Detect which cell encompasses the target text, then output its [x, y] center coordinate. 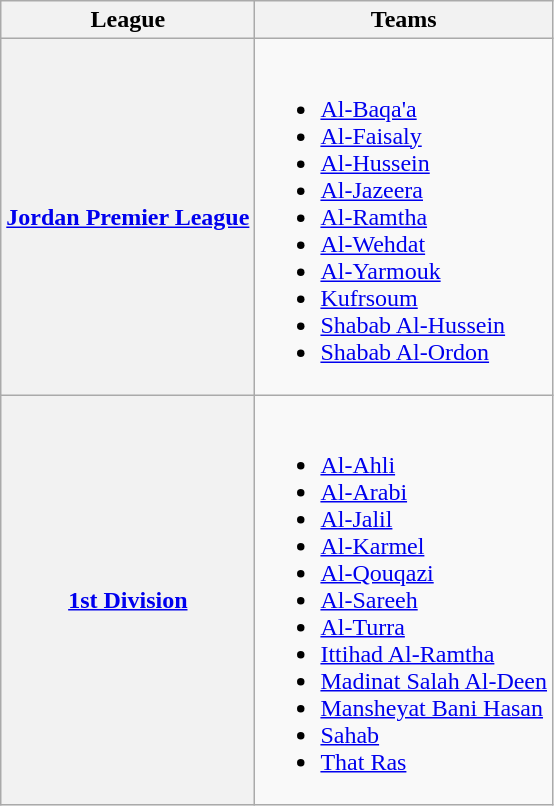
Al-Baqa'aAl-FaisalyAl-HusseinAl-JazeeraAl-RamthaAl-WehdatAl-YarmoukKufrsoumShabab Al-HusseinShabab Al-Ordon [404, 217]
Teams [404, 20]
Al-AhliAl-ArabiAl-JalilAl-KarmelAl-QouqaziAl-SareehAl-TurraIttihad Al-RamthaMadinat Salah Al-DeenMansheyat Bani HasanSahabThat Ras [404, 600]
Jordan Premier League [128, 217]
League [128, 20]
1st Division [128, 600]
